Provide the [X, Y] coordinate of the cell's center where the given text is located.  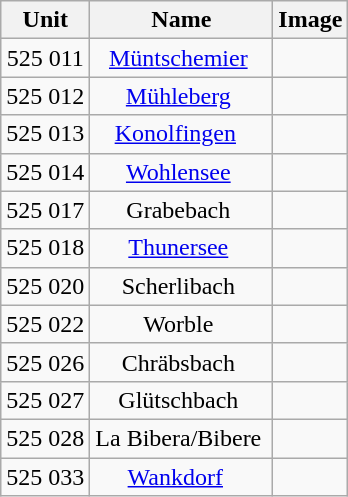
525 012 [46, 96]
Wankdorf [182, 477]
Name [182, 20]
525 020 [46, 286]
525 018 [46, 248]
Thunersee [182, 248]
525 011 [46, 58]
Image [310, 20]
Müntschemier [182, 58]
525 033 [46, 477]
Wohlensee [182, 172]
Mühleberg [182, 96]
Glütschbach [182, 400]
525 014 [46, 172]
525 028 [46, 438]
525 013 [46, 134]
Konolfingen [182, 134]
525 017 [46, 210]
Unit [46, 20]
Grabebach [182, 210]
Chräbsbach [182, 362]
525 022 [46, 324]
525 026 [46, 362]
525 027 [46, 400]
Worble [182, 324]
La Bibera/Bibere [182, 438]
Scherlibach [182, 286]
